Search for the cell housing the specified text and yield its [X, Y] center coordinate. 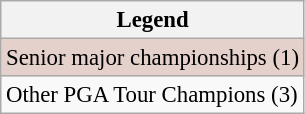
Senior major championships (1) [153, 58]
Legend [153, 20]
Other PGA Tour Champions (3) [153, 95]
